Locate the cell with the specified text and output its [X, Y] center coordinate. 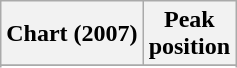
Chart (2007) [72, 34]
Peakposition [189, 34]
